From the cell containing the given text, extract its center point as [X, Y] coordinate. 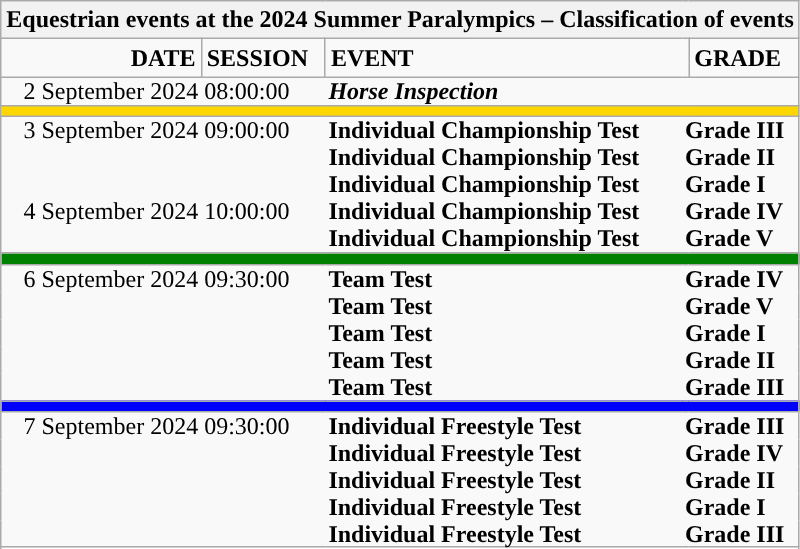
10:00:00 [263, 212]
Equestrian events at the 2024 Summer Paralympics – Classification of events [400, 20]
08:00:00 [263, 91]
EVENT [506, 58]
SESSION [263, 58]
Horse Inspection [500, 91]
6 September 2024 [101, 278]
3 September 2024 [101, 130]
GRADE [744, 58]
DATE [101, 58]
4 September 2024 [101, 212]
2 September 2024 [101, 91]
7 September 2024 [101, 426]
09:00:00 [263, 130]
